For the text-containing cell, return its midpoint in [X, Y] coordinate format. 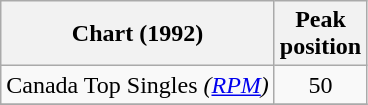
50 [320, 85]
Peakposition [320, 34]
Canada Top Singles (RPM) [138, 85]
Chart (1992) [138, 34]
